From the cell containing the given text, extract its center point as [x, y] coordinate. 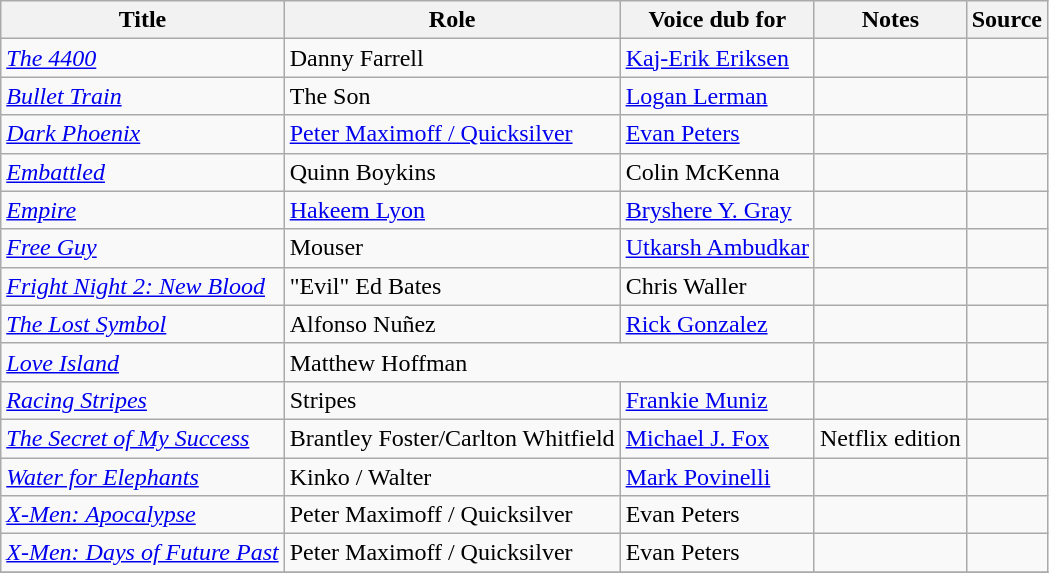
Chris Waller [717, 286]
"Evil" Ed Bates [452, 286]
Rick Gonzalez [717, 324]
Netflix edition [890, 438]
X-Men: Apocalypse [142, 515]
Mouser [452, 248]
Quinn Boykins [452, 172]
Dark Phoenix [142, 134]
Notes [890, 20]
Frankie Muniz [717, 400]
Role [452, 20]
Stripes [452, 400]
Alfonso Nuñez [452, 324]
Kinko / Walter [452, 477]
X-Men: Days of Future Past [142, 553]
Logan Lerman [717, 96]
Racing Stripes [142, 400]
Free Guy [142, 248]
Matthew Hoffman [549, 362]
Embattled [142, 172]
Kaj-Erik Eriksen [717, 58]
Danny Farrell [452, 58]
Utkarsh Ambudkar [717, 248]
Empire [142, 210]
The Lost Symbol [142, 324]
Bullet Train [142, 96]
The Son [452, 96]
Michael J. Fox [717, 438]
Love Island [142, 362]
The 4400 [142, 58]
The Secret of My Success [142, 438]
Source [1006, 20]
Voice dub for [717, 20]
Colin McKenna [717, 172]
Brantley Foster/Carlton Whitfield [452, 438]
Hakeem Lyon [452, 210]
Fright Night 2: New Blood [142, 286]
Bryshere Y. Gray [717, 210]
Water for Elephants [142, 477]
Mark Povinelli [717, 477]
Title [142, 20]
